Return [x, y] of the center of cell containing provided text 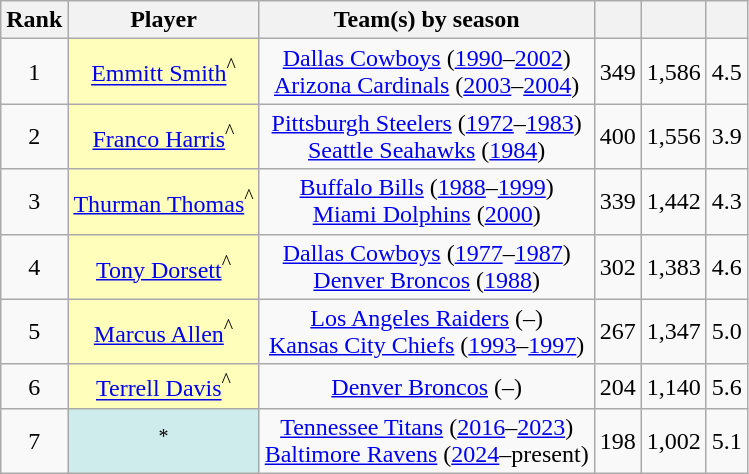
Los Angeles Raiders (–)Kansas City Chiefs (1993–1997) [426, 332]
5 [34, 332]
4 [34, 266]
339 [618, 202]
1,586 [674, 72]
5.0 [726, 332]
1,140 [674, 386]
349 [618, 72]
Buffalo Bills (1988–1999)Miami Dolphins (2000) [426, 202]
6 [34, 386]
5.1 [726, 442]
1,556 [674, 136]
198 [618, 442]
Pittsburgh Steelers (1972–1983)Seattle Seahawks (1984) [426, 136]
4.6 [726, 266]
204 [618, 386]
4.3 [726, 202]
7 [34, 442]
Emmitt Smith^ [164, 72]
Franco Harris^ [164, 136]
Player [164, 20]
5.6 [726, 386]
Marcus Allen^ [164, 332]
1 [34, 72]
Thurman Thomas^ [164, 202]
Tennessee Titans (2016–2023)Baltimore Ravens (2024–present) [426, 442]
3 [34, 202]
1,383 [674, 266]
* [164, 442]
1,002 [674, 442]
267 [618, 332]
Dallas Cowboys (1977–1987)Denver Broncos (1988) [426, 266]
4.5 [726, 72]
Dallas Cowboys (1990–2002)Arizona Cardinals (2003–2004) [426, 72]
400 [618, 136]
3.9 [726, 136]
302 [618, 266]
Team(s) by season [426, 20]
2 [34, 136]
Denver Broncos (–) [426, 386]
1,442 [674, 202]
Rank [34, 20]
Terrell Davis^ [164, 386]
Tony Dorsett^ [164, 266]
1,347 [674, 332]
